Pinpoint the cell where the given text exists, returning its (X, Y) midpoint coordinate. 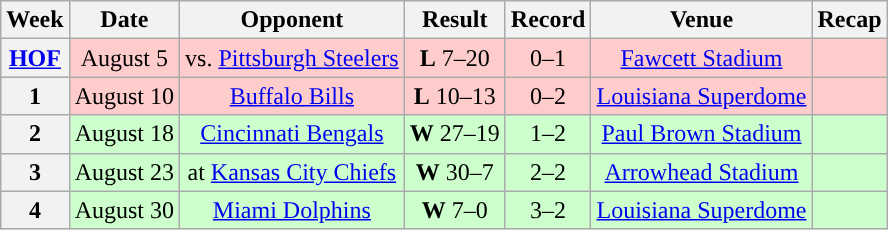
Recap (850, 20)
2–2 (548, 172)
August 30 (124, 210)
Record (548, 20)
HOF (35, 58)
Cincinnati Bengals (292, 134)
August 5 (124, 58)
August 18 (124, 134)
L 10–13 (454, 96)
Fawcett Stadium (702, 58)
at Kansas City Chiefs (292, 172)
Date (124, 20)
1–2 (548, 134)
3–2 (548, 210)
W 30–7 (454, 172)
2 (35, 134)
Miami Dolphins (292, 210)
Buffalo Bills (292, 96)
August 23 (124, 172)
vs. Pittsburgh Steelers (292, 58)
Paul Brown Stadium (702, 134)
Opponent (292, 20)
W 27–19 (454, 134)
3 (35, 172)
Week (35, 20)
August 10 (124, 96)
L 7–20 (454, 58)
Result (454, 20)
0–1 (548, 58)
Venue (702, 20)
W 7–0 (454, 210)
Arrowhead Stadium (702, 172)
0–2 (548, 96)
1 (35, 96)
4 (35, 210)
